Return the (x, y) coordinate for the center point of the cell that contains the specified text.  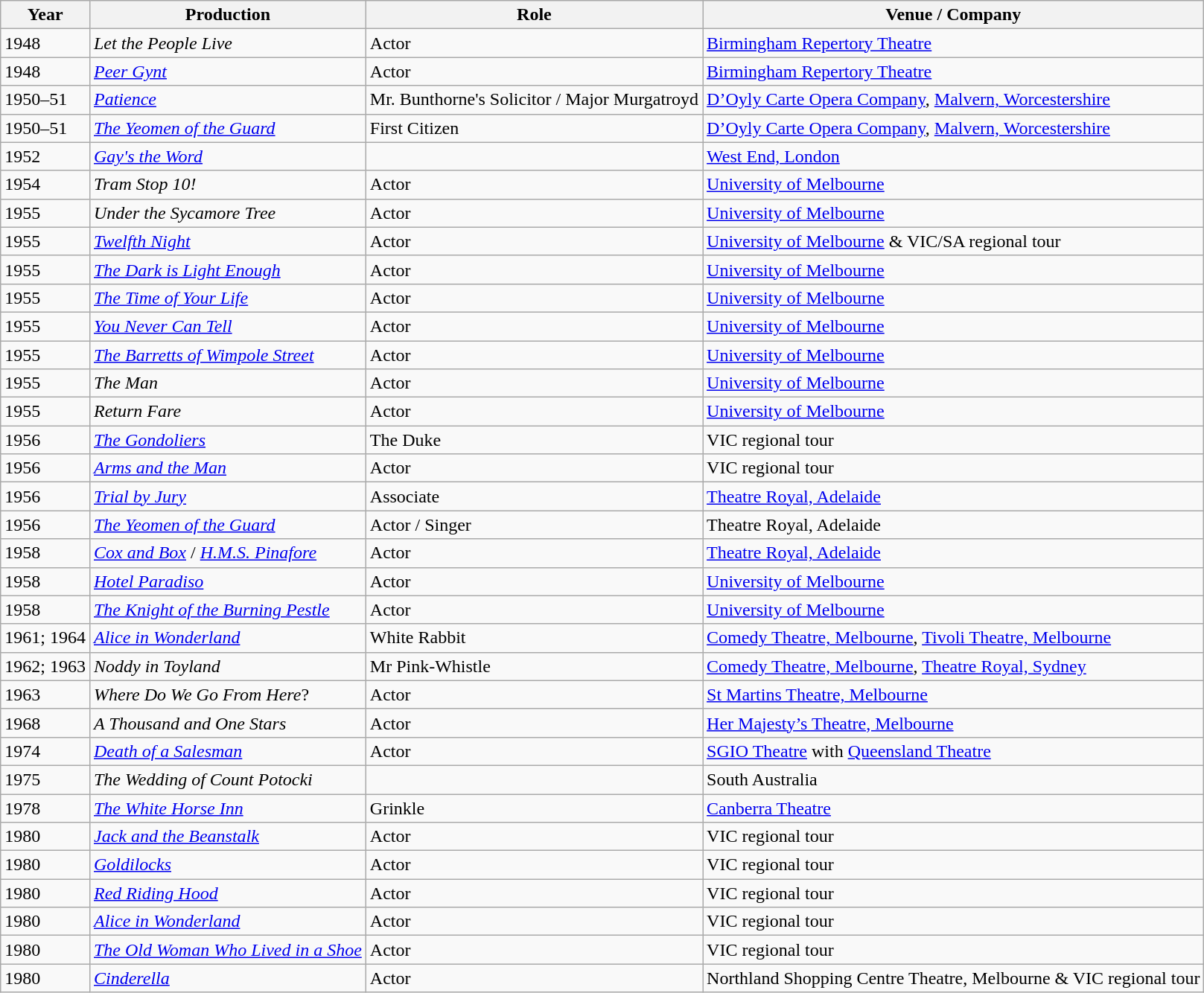
Grinkle (534, 808)
Death of a Salesman (228, 751)
1954 (45, 185)
Patience (228, 100)
Comedy Theatre, Melbourne, Tivoli Theatre, Melbourne (953, 638)
Gay's the Word (228, 156)
1975 (45, 779)
Northland Shopping Centre Theatre, Melbourne & VIC regional tour (953, 978)
1961; 1964 (45, 638)
Noddy in Toyland (228, 666)
Twelfth Night (228, 241)
Trial by Jury (228, 496)
Production (228, 15)
1952 (45, 156)
Tram Stop 10! (228, 185)
Jack and the Beanstalk (228, 837)
The Duke (534, 440)
Comedy Theatre, Melbourne, Theatre Royal, Sydney (953, 666)
Red Riding Hood (228, 893)
1962; 1963 (45, 666)
SGIO Theatre with Queensland Theatre (953, 751)
Canberra Theatre (953, 808)
1978 (45, 808)
White Rabbit (534, 638)
Cinderella (228, 978)
Year (45, 15)
The White Horse Inn (228, 808)
Hotel Paradiso (228, 581)
Under the Sycamore Tree (228, 213)
1968 (45, 723)
Her Majesty’s Theatre, Melbourne (953, 723)
St Martins Theatre, Melbourne (953, 695)
You Never Can Tell (228, 326)
Cox and Box / H.M.S. Pinafore (228, 553)
Peer Gynt (228, 71)
Mr Pink-Whistle (534, 666)
Associate (534, 496)
The Gondoliers (228, 440)
A Thousand and One Stars (228, 723)
Mr. Bunthorne's Solicitor / Major Murgatroyd (534, 100)
The Dark is Light Enough (228, 269)
Role (534, 15)
The Barretts of Wimpole Street (228, 355)
West End, London (953, 156)
University of Melbourne & VIC/SA regional tour (953, 241)
The Time of Your Life (228, 298)
Arms and the Man (228, 468)
The Man (228, 383)
The Knight of the Burning Pestle (228, 610)
The Wedding of Count Potocki (228, 779)
Where Do We Go From Here? (228, 695)
Goldilocks (228, 865)
Venue / Company (953, 15)
The Old Woman Who Lived in a Shoe (228, 950)
1974 (45, 751)
South Australia (953, 779)
Return Fare (228, 412)
Actor / Singer (534, 525)
1963 (45, 695)
Let the People Live (228, 43)
First Citizen (534, 128)
